Capture the cell that displays the provided text and extract its (X, Y) central coordinate. 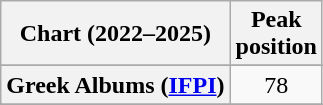
Greek Albums (IFPI) (116, 85)
Peakposition (276, 34)
Chart (2022–2025) (116, 34)
78 (276, 85)
